Return (x, y) of the center of cell containing provided text 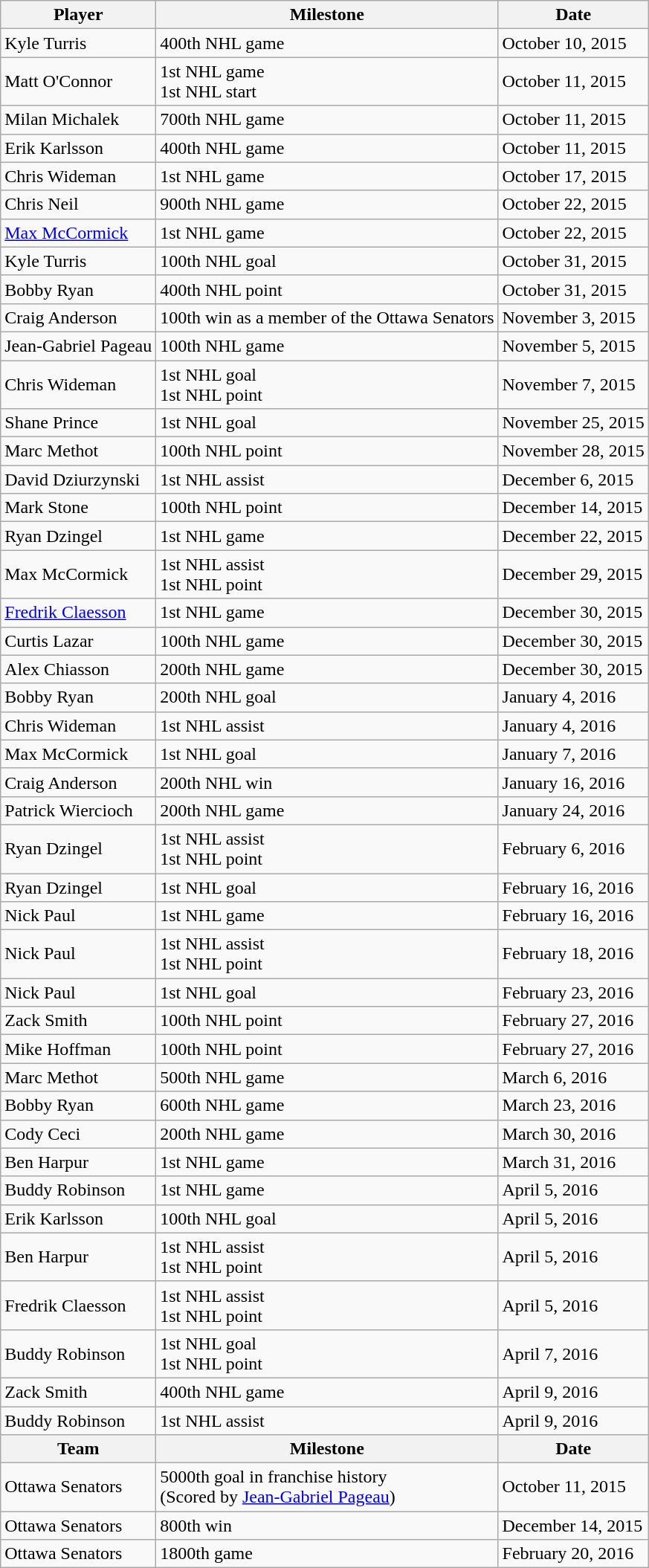
200th NHL goal (327, 697)
March 31, 2016 (573, 1162)
5000th goal in franchise history(Scored by Jean-Gabriel Pageau) (327, 1487)
April 7, 2016 (573, 1353)
David Dziurzynski (79, 480)
100th win as a member of the Ottawa Senators (327, 317)
February 6, 2016 (573, 849)
March 30, 2016 (573, 1134)
Milan Michalek (79, 120)
Matt O'Connor (79, 82)
Mark Stone (79, 508)
1800th game (327, 1554)
January 24, 2016 (573, 810)
January 16, 2016 (573, 782)
Alex Chiasson (79, 669)
Chris Neil (79, 204)
500th NHL game (327, 1077)
Mike Hoffman (79, 1049)
Jean-Gabriel Pageau (79, 346)
November 25, 2015 (573, 423)
February 18, 2016 (573, 955)
December 29, 2015 (573, 574)
November 7, 2015 (573, 384)
November 28, 2015 (573, 451)
Cody Ceci (79, 1134)
700th NHL game (327, 120)
Curtis Lazar (79, 641)
March 6, 2016 (573, 1077)
200th NHL win (327, 782)
October 17, 2015 (573, 176)
Patrick Wiercioch (79, 810)
400th NHL point (327, 289)
600th NHL game (327, 1106)
November 5, 2015 (573, 346)
October 10, 2015 (573, 43)
1st NHL game1st NHL start (327, 82)
Shane Prince (79, 423)
February 23, 2016 (573, 993)
February 20, 2016 (573, 1554)
March 23, 2016 (573, 1106)
Team (79, 1449)
December 6, 2015 (573, 480)
Player (79, 15)
December 22, 2015 (573, 536)
January 7, 2016 (573, 754)
900th NHL game (327, 204)
November 3, 2015 (573, 317)
800th win (327, 1526)
